Locate the cell with the specified text and output its [X, Y] center coordinate. 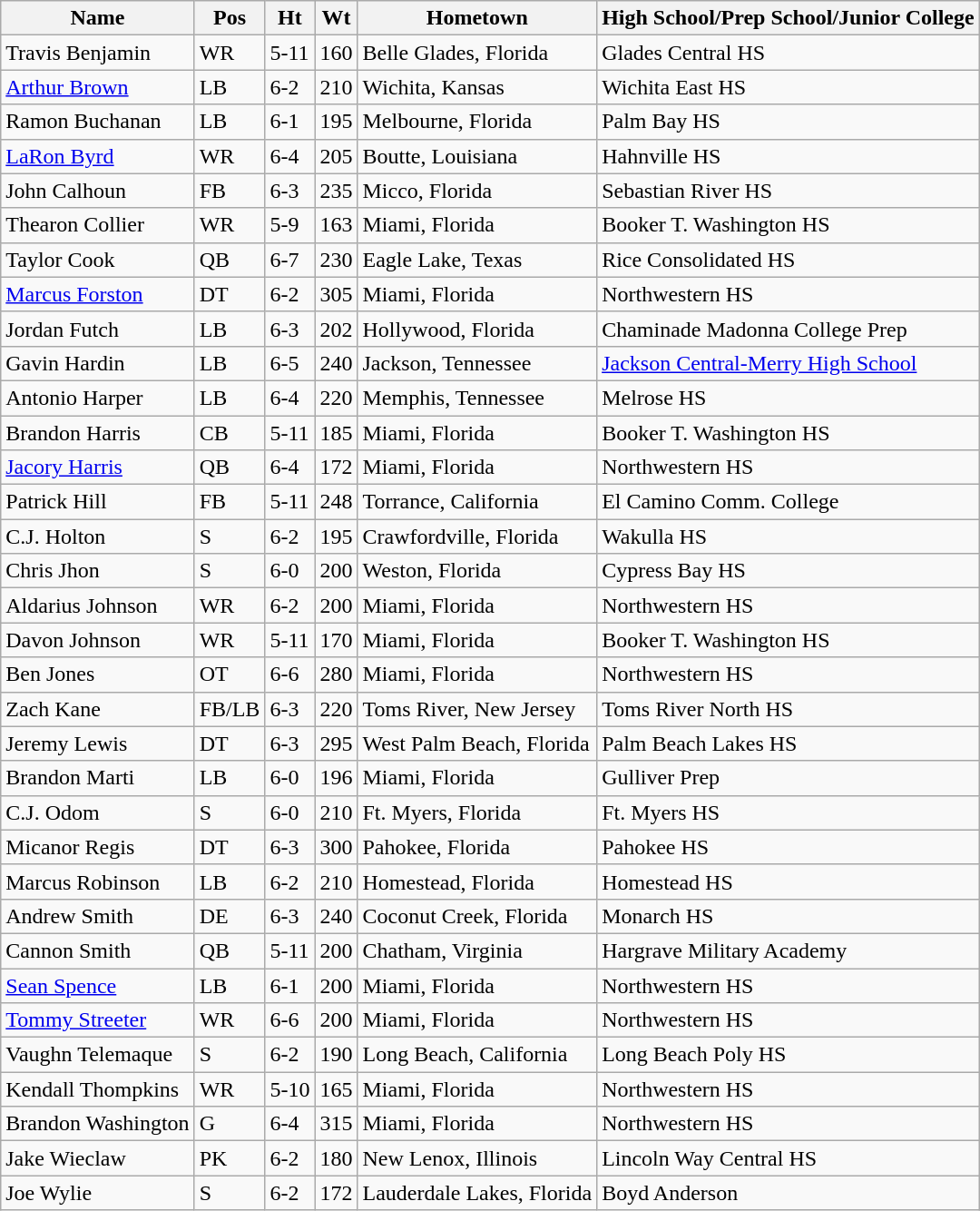
5-10 [290, 1089]
Antonio Harper [98, 398]
High School/Prep School/Junior College [789, 18]
Hometown [477, 18]
6-5 [290, 363]
Aldarius Johnson [98, 605]
Jackson Central-Merry High School [789, 363]
Davon Johnson [98, 640]
Cannon Smith [98, 950]
315 [336, 1124]
Ft. Myers, Florida [477, 812]
Joe Wylie [98, 1193]
Ht [290, 18]
Boutte, Louisiana [477, 156]
5-9 [290, 225]
190 [336, 1055]
Memphis, Tennessee [477, 398]
C.J. Odom [98, 812]
Weston, Florida [477, 571]
DE [230, 916]
160 [336, 53]
202 [336, 329]
Jeremy Lewis [98, 743]
Jordan Futch [98, 329]
Toms River North HS [789, 709]
305 [336, 294]
Jacory Harris [98, 468]
163 [336, 225]
Name [98, 18]
Hollywood, Florida [477, 329]
Hahnville HS [789, 156]
Lauderdale Lakes, Florida [477, 1193]
Chris Jhon [98, 571]
Arthur Brown [98, 87]
Melbourne, Florida [477, 122]
Pahokee HS [789, 847]
Patrick Hill [98, 502]
El Camino Comm. College [789, 502]
Crawfordville, Florida [477, 537]
Marcus Forston [98, 294]
Boyd Anderson [789, 1193]
Torrance, California [477, 502]
Sean Spence [98, 985]
Gavin Hardin [98, 363]
Andrew Smith [98, 916]
LaRon Byrd [98, 156]
Gulliver Prep [789, 778]
Micco, Florida [477, 191]
Brandon Harris [98, 433]
Palm Beach Lakes HS [789, 743]
John Calhoun [98, 191]
Travis Benjamin [98, 53]
Coconut Creek, Florida [477, 916]
Melrose HS [789, 398]
Ramon Buchanan [98, 122]
Wichita East HS [789, 87]
280 [336, 674]
Chatham, Virginia [477, 950]
Rice Consolidated HS [789, 260]
180 [336, 1158]
C.J. Holton [98, 537]
Homestead, Florida [477, 881]
Palm Bay HS [789, 122]
235 [336, 191]
CB [230, 433]
Brandon Washington [98, 1124]
300 [336, 847]
185 [336, 433]
Tommy Streeter [98, 1020]
Sebastian River HS [789, 191]
Jackson, Tennessee [477, 363]
Glades Central HS [789, 53]
248 [336, 502]
Pos [230, 18]
Taylor Cook [98, 260]
Chaminade Madonna College Prep [789, 329]
Long Beach Poly HS [789, 1055]
Belle Glades, Florida [477, 53]
Thearon Collier [98, 225]
West Palm Beach, Florida [477, 743]
Cypress Bay HS [789, 571]
Toms River, New Jersey [477, 709]
Jake Wieclaw [98, 1158]
FB/LB [230, 709]
165 [336, 1089]
Brandon Marti [98, 778]
205 [336, 156]
New Lenox, Illinois [477, 1158]
Hargrave Military Academy [789, 950]
170 [336, 640]
OT [230, 674]
230 [336, 260]
Micanor Regis [98, 847]
Lincoln Way Central HS [789, 1158]
295 [336, 743]
Wichita, Kansas [477, 87]
Pahokee, Florida [477, 847]
Zach Kane [98, 709]
PK [230, 1158]
Ben Jones [98, 674]
Eagle Lake, Texas [477, 260]
G [230, 1124]
196 [336, 778]
Wt [336, 18]
Monarch HS [789, 916]
Vaughn Telemaque [98, 1055]
Homestead HS [789, 881]
Marcus Robinson [98, 881]
6-7 [290, 260]
Long Beach, California [477, 1055]
Kendall Thompkins [98, 1089]
Ft. Myers HS [789, 812]
Wakulla HS [789, 537]
